From the cell containing the given text, extract its center point as (X, Y) coordinate. 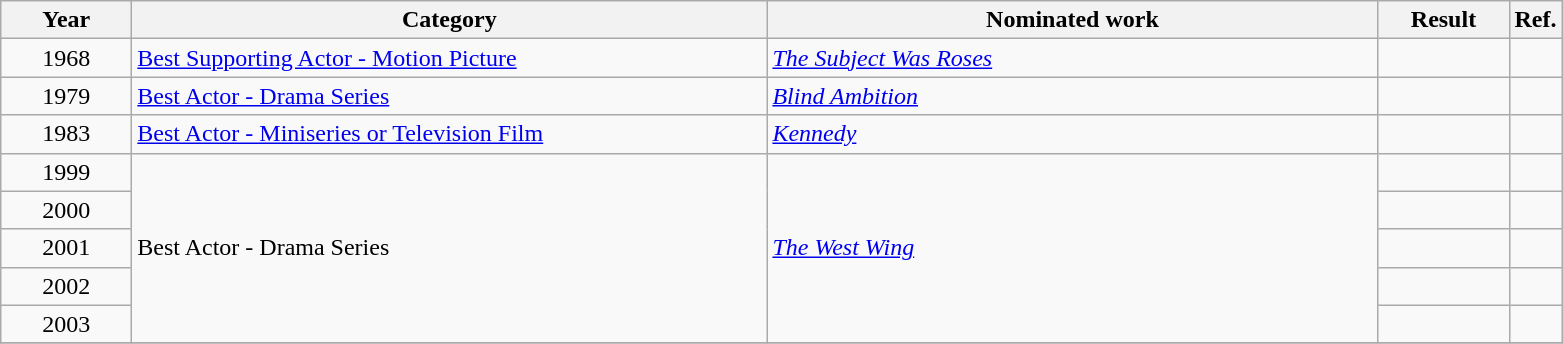
Ref. (1536, 20)
Best Actor - Miniseries or Television Film (450, 134)
2000 (66, 210)
Result (1444, 20)
Kennedy (1072, 134)
The West Wing (1072, 248)
Nominated work (1072, 20)
Category (450, 20)
Blind Ambition (1072, 96)
2001 (66, 248)
Year (66, 20)
1968 (66, 58)
2002 (66, 286)
Best Supporting Actor - Motion Picture (450, 58)
The Subject Was Roses (1072, 58)
1983 (66, 134)
2003 (66, 324)
1999 (66, 172)
1979 (66, 96)
